Capture the cell that displays the provided text and extract its (X, Y) central coordinate. 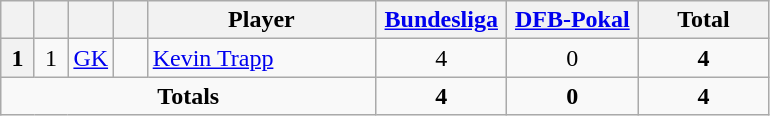
GK (91, 58)
Kevin Trapp (262, 58)
Totals (188, 96)
Total (704, 20)
Player (262, 20)
DFB-Pokal (572, 20)
Bundesliga (442, 20)
